Return the (X, Y) coordinate for the center point of the cell that contains the specified text.  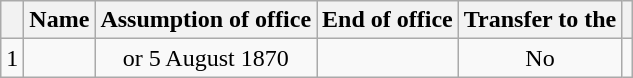
1 (12, 58)
No (540, 58)
Assumption of office (206, 20)
End of office (388, 20)
Name (60, 20)
Transfer to the (540, 20)
or 5 August 1870 (206, 58)
